Scan for the cell matching the given text and deliver its (x, y) coordinate at center. 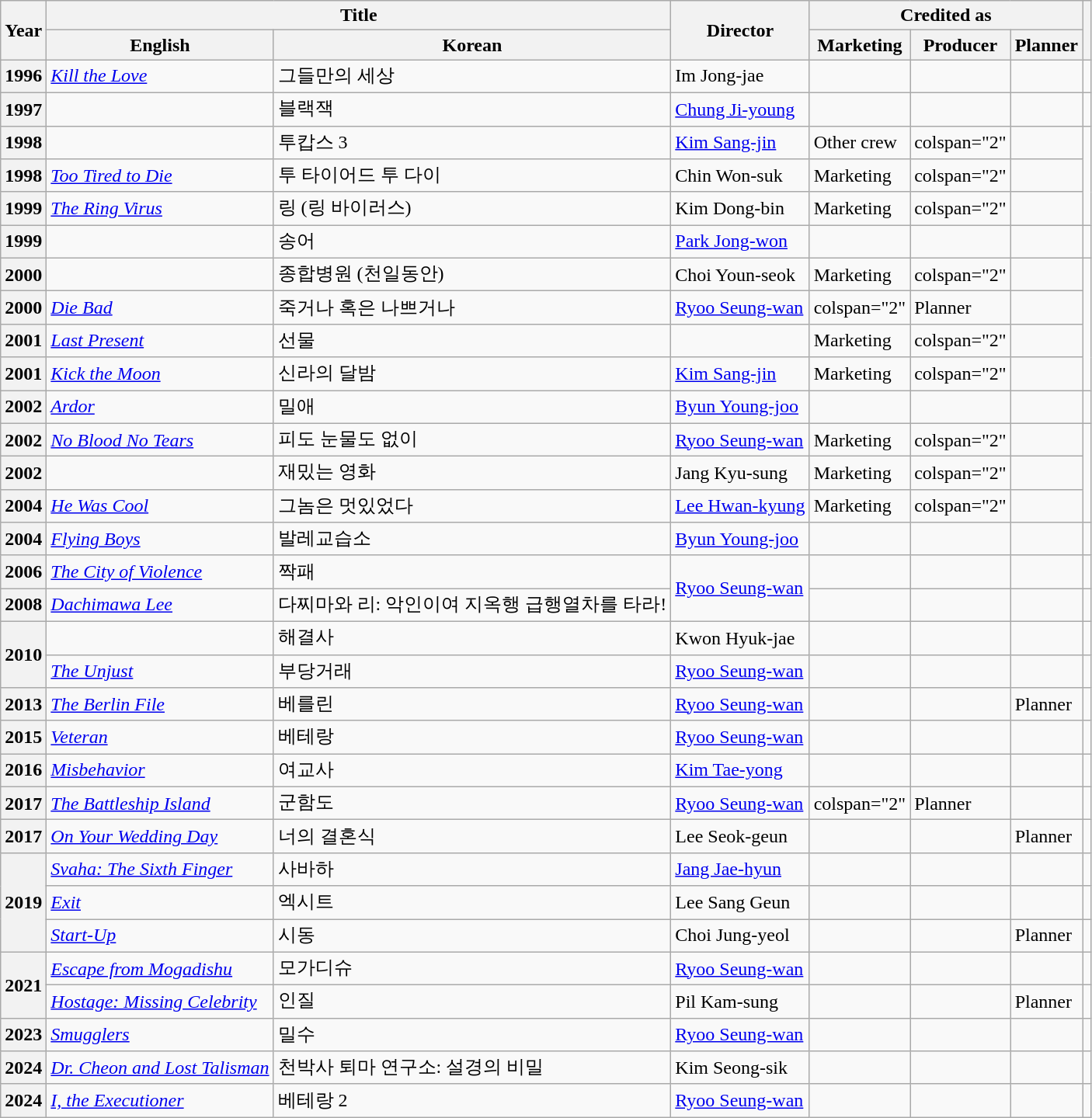
재밌는 영화 (472, 474)
그들만의 세상 (472, 76)
Start-Up (160, 936)
The City of Violence (160, 571)
시동 (472, 936)
Chin Won-suk (740, 175)
Kill the Love (160, 76)
밀애 (472, 407)
2008 (23, 606)
Veteran (160, 738)
Kick the Moon (160, 374)
해결사 (472, 638)
발레교습소 (472, 539)
Misbehavior (160, 770)
그놈은 멋있었다 (472, 506)
Kim Tae-yong (740, 770)
Chung Ji-young (740, 109)
Im Jong-jae (740, 76)
No Blood No Tears (160, 439)
Lee Hwan-kyung (740, 506)
Exit (160, 902)
Park Jong-won (740, 242)
Jang Jae-hyun (740, 870)
Director (740, 30)
모가디슈 (472, 969)
엑시트 (472, 902)
종합병원 (천일동안) (472, 275)
투캅스 3 (472, 143)
사바하 (472, 870)
Lee Seok-geun (740, 837)
Too Tired to Die (160, 175)
투 타이어드 투 다이 (472, 175)
1996 (23, 76)
Hostage: Missing Celebrity (160, 1002)
Ardor (160, 407)
Year (23, 30)
짝패 (472, 571)
Producer (961, 45)
2013 (23, 705)
Kim Dong-bin (740, 208)
Dr. Cheon and Lost Talisman (160, 1068)
Choi Jung-yeol (740, 936)
2006 (23, 571)
2015 (23, 738)
The Ring Virus (160, 208)
Credited as (946, 16)
2010 (23, 654)
링 (링 바이러스) (472, 208)
I, the Executioner (160, 1101)
Choi Youn-seok (740, 275)
2021 (23, 984)
베를린 (472, 705)
신라의 달밤 (472, 374)
Other crew (860, 143)
피도 눈물도 없이 (472, 439)
The Battleship Island (160, 803)
The Berlin File (160, 705)
베테랑 2 (472, 1101)
The Unjust (160, 671)
Escape from Mogadishu (160, 969)
Jang Kyu-sung (740, 474)
Flying Boys (160, 539)
2019 (23, 902)
블랙잭 (472, 109)
Lee Sang Geun (740, 902)
송어 (472, 242)
Dachimawa Lee (160, 606)
너의 결혼식 (472, 837)
2016 (23, 770)
Last Present (160, 340)
죽거나 혹은 나쁘거나 (472, 307)
밀수 (472, 1034)
He Was Cool (160, 506)
베테랑 (472, 738)
인질 (472, 1002)
다찌마와 리: 악인이여 지옥행 급행열차를 타라! (472, 606)
Die Bad (160, 307)
Title (359, 16)
Korean (472, 45)
Smugglers (160, 1034)
Kim Seong-sik (740, 1068)
Svaha: The Sixth Finger (160, 870)
여교사 (472, 770)
Kwon Hyuk-jae (740, 638)
부당거래 (472, 671)
천박사 퇴마 연구소: 설경의 비밀 (472, 1068)
1997 (23, 109)
English (160, 45)
Pil Kam-sung (740, 1002)
2023 (23, 1034)
On Your Wedding Day (160, 837)
선물 (472, 340)
군함도 (472, 803)
